Provide the (x, y) coordinate of the cell's center where the given text is located.  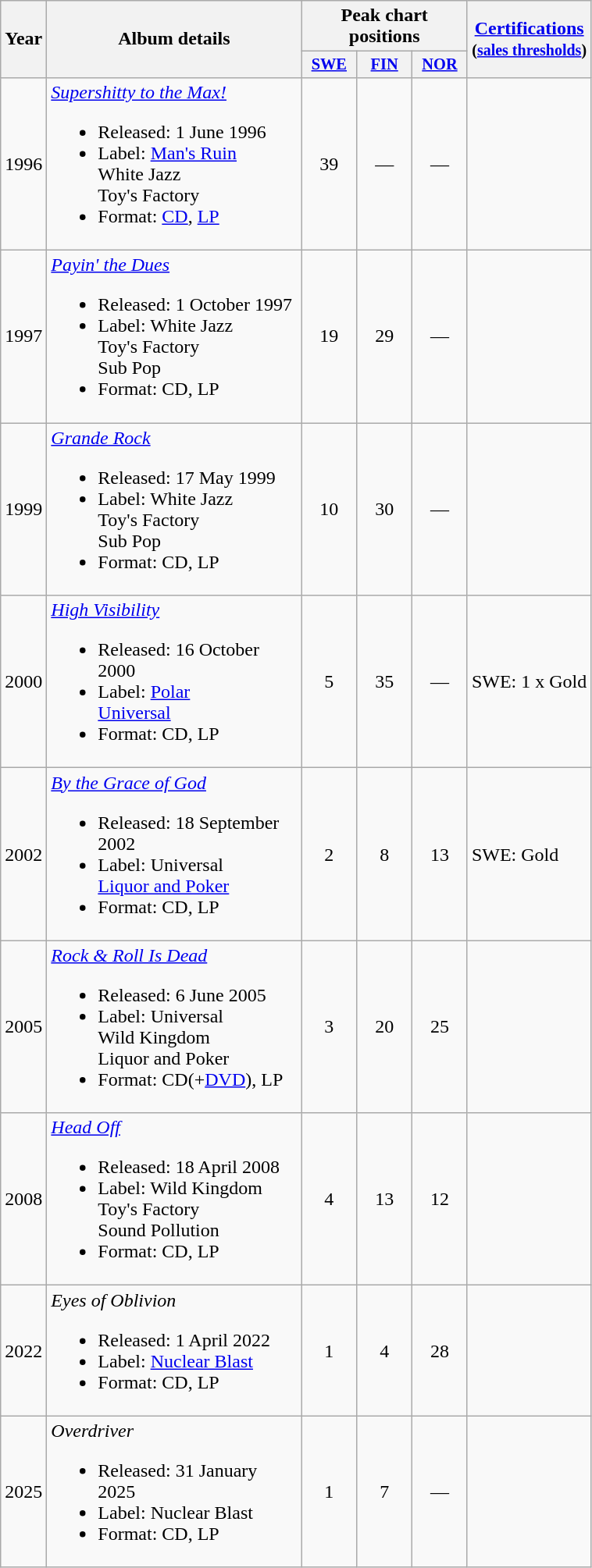
2002 (23, 854)
SWE: Gold (529, 854)
35 (384, 682)
39 (330, 164)
2 (330, 854)
25 (440, 1027)
2005 (23, 1027)
OverdriverReleased: 31 January 2025Label: Nuclear BlastFormat: CD, LP (174, 1492)
10 (330, 509)
1997 (23, 337)
12 (440, 1199)
Rock & Roll Is DeadReleased: 6 June 2005Label: Universal Wild Kingdom Liquor and PokerFormat: CD(+DVD), LP (174, 1027)
Supershitty to the Max!Released: 1 June 1996Label: Man's Ruin White Jazz Toy's FactoryFormat: CD, LP (174, 164)
Certifications(sales thresholds) (529, 39)
Eyes of OblivionReleased: 1 April 2022Label: Nuclear BlastFormat: CD, LP (174, 1350)
Payin' the DuesReleased: 1 October 1997Label: White Jazz Toy's Factory Sub PopFormat: CD, LP (174, 337)
SWE: 1 x Gold (529, 682)
1996 (23, 164)
2022 (23, 1350)
28 (440, 1350)
8 (384, 854)
29 (384, 337)
SWE (330, 65)
7 (384, 1492)
20 (384, 1027)
Grande RockReleased: 17 May 1999Label: White Jazz Toy's Factory Sub PopFormat: CD, LP (174, 509)
Album details (174, 39)
1999 (23, 509)
2025 (23, 1492)
3 (330, 1027)
30 (384, 509)
2008 (23, 1199)
2000 (23, 682)
Head OffReleased: 18 April 2008Label: Wild Kingdom Toy's Factory Sound PollutionFormat: CD, LP (174, 1199)
5 (330, 682)
High VisibilityReleased: 16 October 2000Label: Polar UniversalFormat: CD, LP (174, 682)
19 (330, 337)
By the Grace of GodReleased: 18 September 2002Label: Universal Liquor and PokerFormat: CD, LP (174, 854)
NOR (440, 65)
Year (23, 39)
Peak chart positions (384, 27)
FIN (384, 65)
